Provide the [X, Y] coordinate of the cell's center where the given text is located.  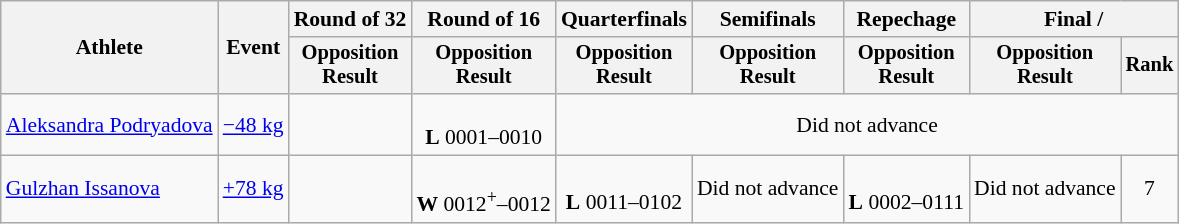
−48 kg [254, 124]
Semifinals [768, 19]
Aleksandra Podryadova [110, 124]
L 0001–0010 [483, 124]
Event [254, 48]
Final / [1074, 19]
Rank [1150, 66]
Gulzhan Issanova [110, 190]
Round of 16 [483, 19]
Repechage [906, 19]
W 0012+–0012 [483, 190]
L 0002–0111 [906, 190]
Athlete [110, 48]
Round of 32 [350, 19]
L 0011–0102 [624, 190]
Quarterfinals [624, 19]
7 [1150, 190]
+78 kg [254, 190]
